Locate the cell with the specified text and output its [x, y] center coordinate. 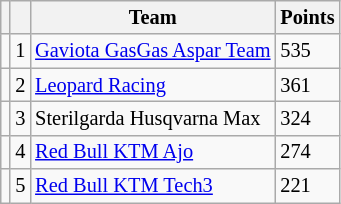
535 [307, 51]
5 [20, 186]
Sterilgarda Husqvarna Max [152, 118]
Leopard Racing [152, 85]
Gaviota GasGas Aspar Team [152, 51]
361 [307, 85]
274 [307, 152]
4 [20, 152]
3 [20, 118]
324 [307, 118]
2 [20, 85]
Red Bull KTM Tech3 [152, 186]
Team [152, 17]
Red Bull KTM Ajo [152, 152]
Points [307, 17]
221 [307, 186]
1 [20, 51]
